Output the [X, Y] coordinate of the center of the cell containing the given text.  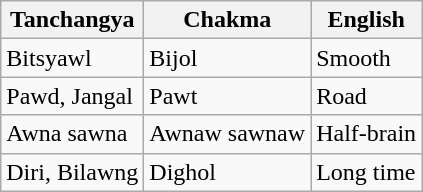
Pawt [228, 96]
Tanchangya [72, 20]
Chakma [228, 20]
Road [366, 96]
Awna sawna [72, 134]
Pawd, Jangal [72, 96]
Diri, Bilawng [72, 172]
Bitsyawl [72, 58]
Awnaw sawnaw [228, 134]
Long time [366, 172]
Bijol [228, 58]
Dighol [228, 172]
Smooth [366, 58]
Half-brain [366, 134]
English [366, 20]
